Provide the (x, y) coordinate of the cell's center where the given text is located.  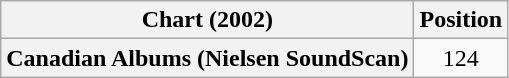
Position (461, 20)
124 (461, 58)
Canadian Albums (Nielsen SoundScan) (208, 58)
Chart (2002) (208, 20)
